Output the (x, y) coordinate of the center of the cell containing the given text.  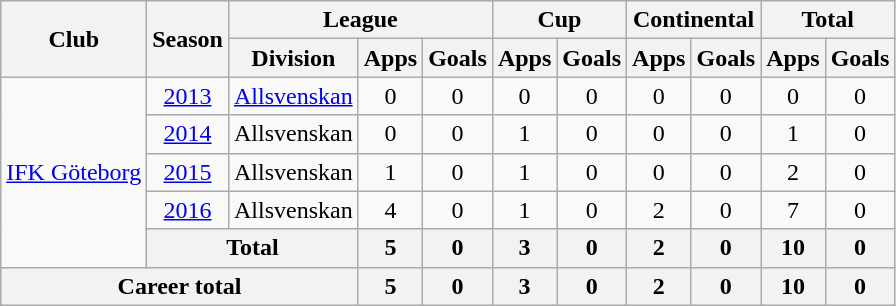
2014 (188, 134)
4 (390, 210)
League (360, 20)
Cup (559, 20)
IFK Göteborg (74, 172)
7 (793, 210)
2016 (188, 210)
Club (74, 39)
Career total (180, 286)
Continental (694, 20)
2015 (188, 172)
Division (293, 58)
2013 (188, 96)
Season (188, 39)
